Search for the cell housing the specified text and yield its (X, Y) center coordinate. 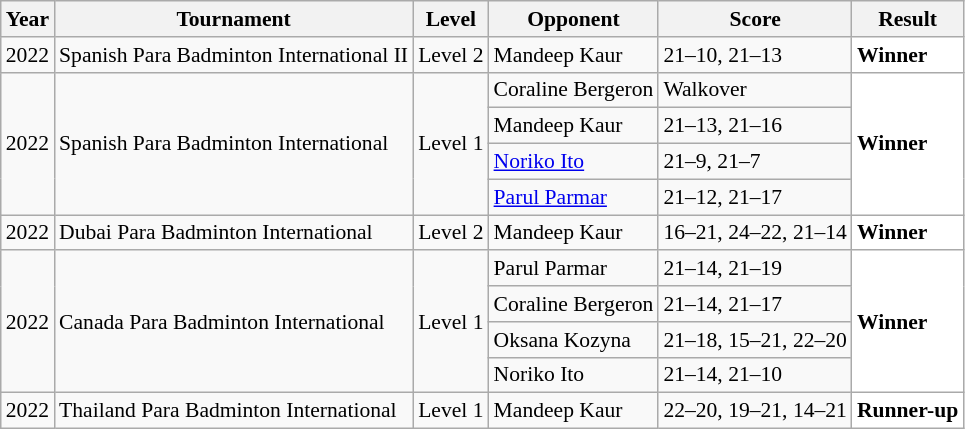
Thailand Para Badminton International (234, 411)
21–18, 15–21, 22–20 (755, 340)
Tournament (234, 19)
16–21, 24–22, 21–14 (755, 233)
21–14, 21–19 (755, 269)
Dubai Para Badminton International (234, 233)
Opponent (574, 19)
21–14, 21–17 (755, 304)
Oksana Kozyna (574, 340)
Canada Para Badminton International (234, 322)
Result (908, 19)
21–9, 21–7 (755, 162)
Year (28, 19)
Score (755, 19)
Spanish Para Badminton International II (234, 55)
21–14, 21–10 (755, 375)
Walkover (755, 90)
22–20, 19–21, 14–21 (755, 411)
Level (450, 19)
Runner-up (908, 411)
21–10, 21–13 (755, 55)
Spanish Para Badminton International (234, 143)
21–13, 21–16 (755, 126)
21–12, 21–17 (755, 197)
